From the cell containing the given text, extract its center point as [x, y] coordinate. 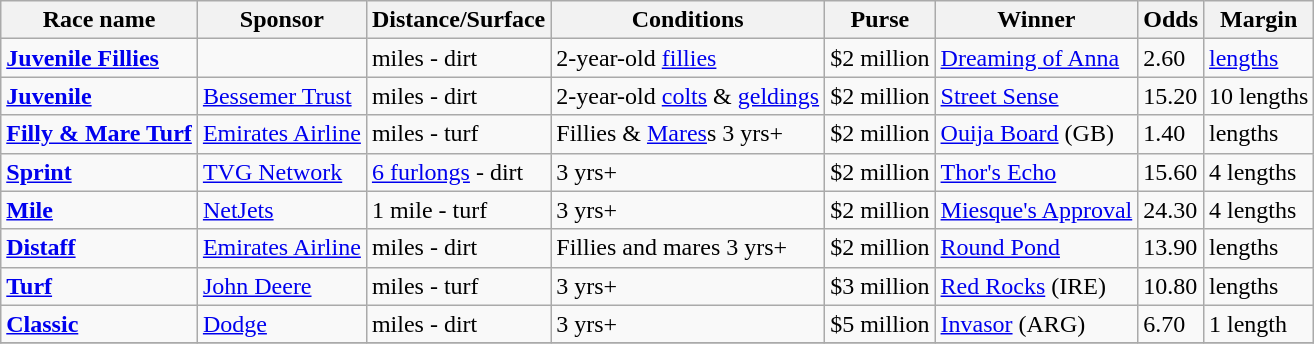
$5 million [880, 324]
15.60 [1171, 172]
1.40 [1171, 134]
Purse [880, 20]
Distaff [100, 248]
10 lengths [1259, 96]
Race name [100, 20]
Mile [100, 210]
Street Sense [1036, 96]
10.80 [1171, 286]
Conditions [688, 20]
TVG Network [282, 172]
15.20 [1171, 96]
Bessemer Trust [282, 96]
6.70 [1171, 324]
Sprint [100, 172]
Juvenile [100, 96]
Juvenile Fillies [100, 58]
Dreaming of Anna [1036, 58]
Distance/Surface [458, 20]
Thor's Echo [1036, 172]
NetJets [282, 210]
$3 million [880, 286]
Invasor (ARG) [1036, 324]
2-year-old fillies [688, 58]
1 length [1259, 324]
Dodge [282, 324]
Miesque's Approval [1036, 210]
Margin [1259, 20]
John Deere [282, 286]
2-year-old colts & geldings [688, 96]
2.60 [1171, 58]
Classic [100, 324]
13.90 [1171, 248]
Turf [100, 286]
Odds [1171, 20]
Red Rocks (IRE) [1036, 286]
Sponsor [282, 20]
Round Pond [1036, 248]
Filly & Mare Turf [100, 134]
Winner [1036, 20]
Fillies & Maress 3 yrs+ [688, 134]
6 furlongs - dirt [458, 172]
Ouija Board (GB) [1036, 134]
1 mile - turf [458, 210]
24.30 [1171, 210]
Fillies and mares 3 yrs+ [688, 248]
